Provide the (X, Y) coordinate of the cell's center where the given text is located.  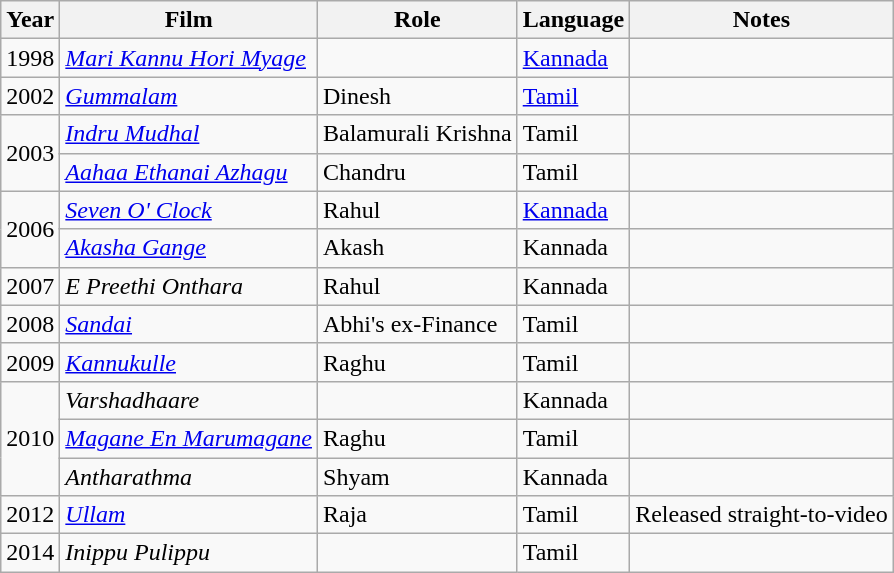
Magane En Marumagane (189, 438)
Ullam (189, 515)
Released straight-to-video (762, 515)
Shyam (418, 477)
Role (418, 20)
Balamurali Krishna (418, 134)
Dinesh (418, 96)
2010 (30, 438)
Seven O' Clock (189, 210)
2008 (30, 324)
Chandru (418, 172)
2003 (30, 153)
Gummalam (189, 96)
2007 (30, 286)
Akash (418, 248)
2002 (30, 96)
Film (189, 20)
Aahaa Ethanai Azhagu (189, 172)
Language (573, 20)
Year (30, 20)
Mari Kannu Hori Myage (189, 58)
Abhi's ex-Finance (418, 324)
2012 (30, 515)
Akasha Gange (189, 248)
1998 (30, 58)
2006 (30, 229)
Inippu Pulippu (189, 553)
Notes (762, 20)
Kannukulle (189, 362)
2009 (30, 362)
Sandai (189, 324)
Antharathma (189, 477)
Raja (418, 515)
E Preethi Onthara (189, 286)
2014 (30, 553)
Indru Mudhal (189, 134)
Varshadhaare (189, 400)
